Search for the cell housing the specified text and yield its (X, Y) center coordinate. 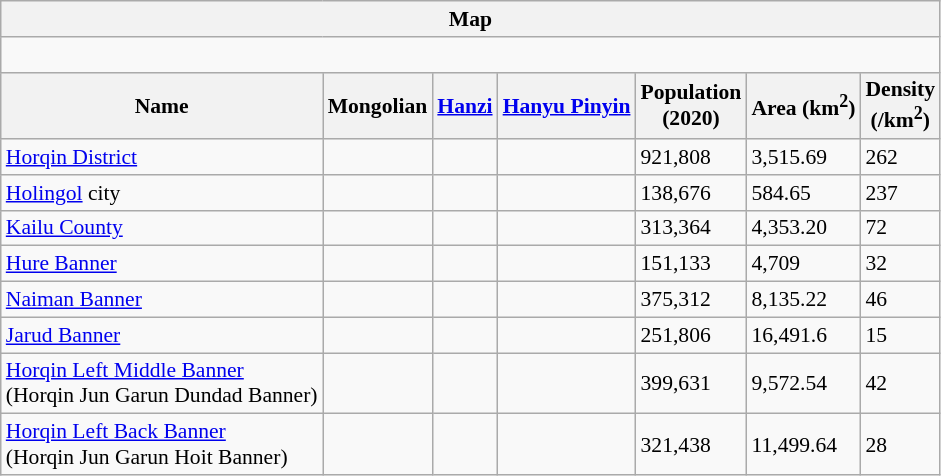
46 (900, 300)
Population(2020) (692, 106)
Density(/km2) (900, 106)
313,364 (692, 228)
42 (900, 384)
16,491.6 (803, 335)
375,312 (692, 300)
72 (900, 228)
251,806 (692, 335)
Hanyu Pinyin (567, 106)
15 (900, 335)
4,709 (803, 264)
921,808 (692, 157)
Kailu County (162, 228)
237 (900, 193)
8,135.22 (803, 300)
399,631 (692, 384)
584.65 (803, 193)
3,515.69 (803, 157)
Horqin District (162, 157)
138,676 (692, 193)
Mongolian (378, 106)
Name (162, 106)
Horqin Left Back Banner(Horqin Jun Garun Hoit Banner) (162, 444)
32 (900, 264)
Naiman Banner (162, 300)
Area (km2) (803, 106)
9,572.54 (803, 384)
262 (900, 157)
11,499.64 (803, 444)
Hanzi (464, 106)
321,438 (692, 444)
Map (470, 19)
Jarud Banner (162, 335)
Horqin Left Middle Banner(Horqin Jun Garun Dundad Banner) (162, 384)
151,133 (692, 264)
Hure Banner (162, 264)
4,353.20 (803, 228)
Holingol city (162, 193)
28 (900, 444)
